Search for the cell housing the specified text and yield its [X, Y] center coordinate. 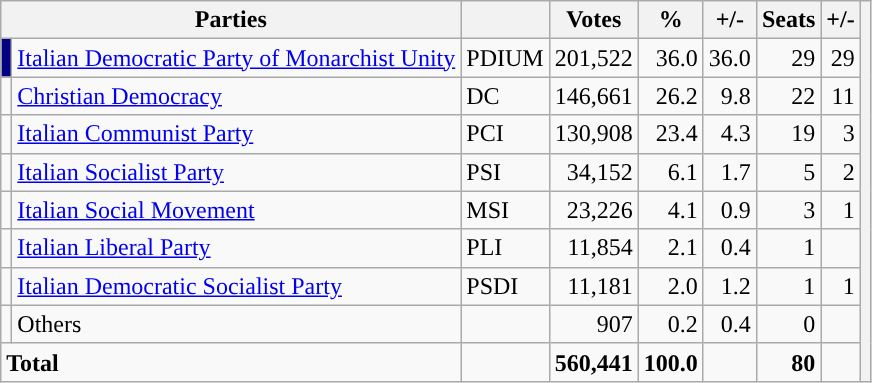
2 [840, 172]
Total [231, 362]
PSI [505, 172]
9.8 [730, 96]
PCI [505, 134]
Italian Communist Party [236, 134]
26.2 [670, 96]
Italian Liberal Party [236, 248]
Italian Democratic Party of Monarchist Unity [236, 58]
201,522 [594, 58]
% [670, 20]
146,661 [594, 96]
5 [788, 172]
1.7 [730, 172]
23,226 [594, 210]
Parties [231, 20]
560,441 [594, 362]
80 [788, 362]
Others [236, 324]
100.0 [670, 362]
23.4 [670, 134]
MSI [505, 210]
Seats [788, 20]
4.1 [670, 210]
PSDI [505, 286]
130,908 [594, 134]
Christian Democracy [236, 96]
11 [840, 96]
0 [788, 324]
DC [505, 96]
34,152 [594, 172]
11,854 [594, 248]
Italian Democratic Socialist Party [236, 286]
0.2 [670, 324]
1.2 [730, 286]
2.0 [670, 286]
Italian Socialist Party [236, 172]
Votes [594, 20]
0.9 [730, 210]
6.1 [670, 172]
PLI [505, 248]
11,181 [594, 286]
PDIUM [505, 58]
19 [788, 134]
4.3 [730, 134]
2.1 [670, 248]
Italian Social Movement [236, 210]
22 [788, 96]
907 [594, 324]
